Return [X, Y] of the center of cell containing provided text 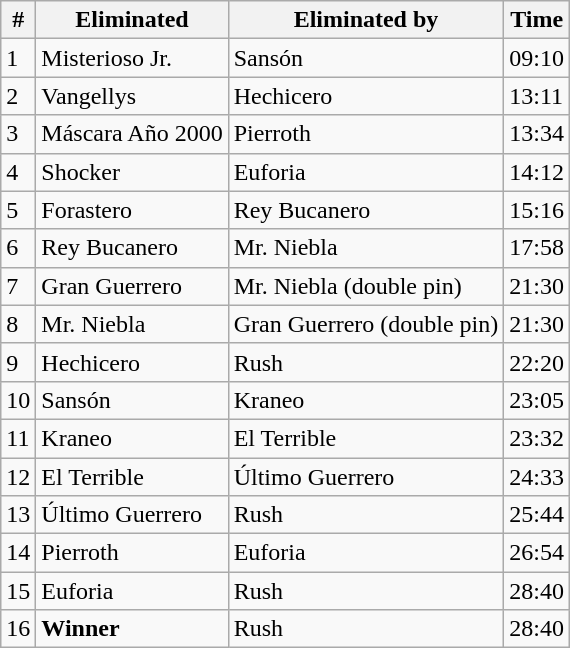
Shocker [132, 172]
2 [18, 96]
17:58 [537, 248]
Winner [132, 629]
13 [18, 515]
13:11 [537, 96]
7 [18, 286]
Gran Guerrero (double pin) [366, 324]
16 [18, 629]
Forastero [132, 210]
Gran Guerrero [132, 286]
Máscara Año 2000 [132, 134]
# [18, 20]
25:44 [537, 515]
12 [18, 477]
15:16 [537, 210]
13:34 [537, 134]
22:20 [537, 362]
10 [18, 400]
Misterioso Jr. [132, 58]
5 [18, 210]
Eliminated [132, 20]
11 [18, 438]
Eliminated by [366, 20]
6 [18, 248]
8 [18, 324]
9 [18, 362]
3 [18, 134]
23:32 [537, 438]
4 [18, 172]
09:10 [537, 58]
14 [18, 553]
24:33 [537, 477]
Time [537, 20]
Vangellys [132, 96]
14:12 [537, 172]
23:05 [537, 400]
1 [18, 58]
Mr. Niebla (double pin) [366, 286]
15 [18, 591]
26:54 [537, 553]
